Find where the given text appears and provide that cell's center as (X, Y) coordinate. 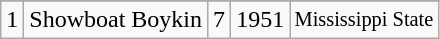
7 (220, 20)
Showboat Boykin (116, 20)
1 (12, 20)
Mississippi State (364, 20)
1951 (260, 20)
